Scan for the cell matching the given text and deliver its [X, Y] coordinate at center. 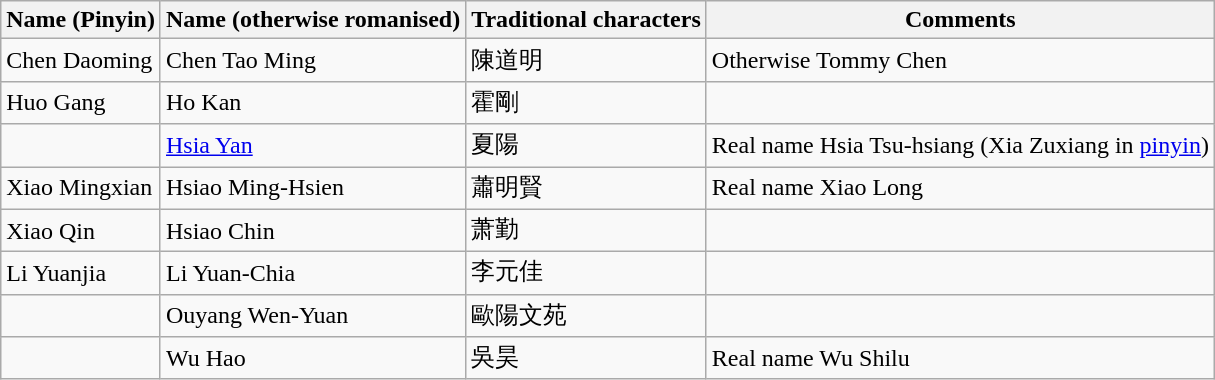
Otherwise Tommy Chen [960, 60]
萧勤 [586, 230]
夏陽 [586, 146]
吳昊 [586, 358]
Real name Wu Shilu [960, 358]
Real name Xiao Long [960, 188]
Li Yuan-Chia [312, 274]
Traditional characters [586, 20]
李元佳 [586, 274]
Hsia Yan [312, 146]
Chen Daoming [81, 60]
歐陽文苑 [586, 316]
Ho Kan [312, 102]
Name (Pinyin) [81, 20]
Name (otherwise romanised) [312, 20]
Wu Hao [312, 358]
Real name Hsia Tsu-hsiang (Xia Zuxiang in pinyin) [960, 146]
Xiao Mingxian [81, 188]
Huo Gang [81, 102]
蕭明賢 [586, 188]
Chen Tao Ming [312, 60]
Li Yuanjia [81, 274]
Hsiao Ming-Hsien [312, 188]
霍剛 [586, 102]
陳道明 [586, 60]
Xiao Qin [81, 230]
Comments [960, 20]
Hsiao Chin [312, 230]
Ouyang Wen-Yuan [312, 316]
